Search for the cell housing the specified text and yield its [x, y] center coordinate. 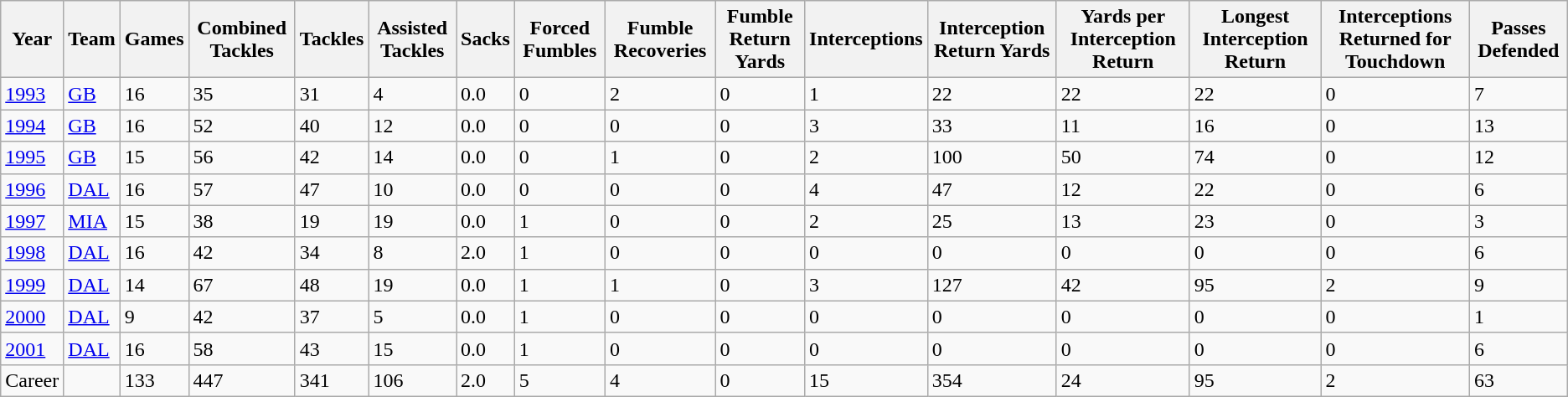
1996 [32, 189]
100 [992, 157]
Forced Fumbles [560, 39]
1993 [32, 94]
33 [992, 126]
Team [92, 39]
24 [1122, 380]
56 [241, 157]
7 [1518, 94]
Passes Defended [1518, 39]
MIA [92, 221]
10 [412, 189]
1997 [32, 221]
Yards per Interception Return [1122, 39]
67 [241, 285]
38 [241, 221]
1999 [32, 285]
8 [412, 253]
Interceptions Returned for Touchdown [1395, 39]
25 [992, 221]
Fumble Recoveries [660, 39]
Career [32, 380]
Tackles [332, 39]
31 [332, 94]
2001 [32, 348]
74 [1255, 157]
Year [32, 39]
2000 [32, 317]
50 [1122, 157]
37 [332, 317]
57 [241, 189]
Fumble Return Yards [761, 39]
34 [332, 253]
58 [241, 348]
127 [992, 285]
63 [1518, 380]
1994 [32, 126]
43 [332, 348]
35 [241, 94]
23 [1255, 221]
133 [154, 380]
52 [241, 126]
11 [1122, 126]
106 [412, 380]
Games [154, 39]
Interceptions [866, 39]
341 [332, 380]
48 [332, 285]
40 [332, 126]
Interception Return Yards [992, 39]
Combined Tackles [241, 39]
Longest Interception Return [1255, 39]
1998 [32, 253]
1995 [32, 157]
Sacks [486, 39]
354 [992, 380]
Assisted Tackles [412, 39]
447 [241, 380]
